Find where the given text appears and provide that cell's center as [X, Y] coordinate. 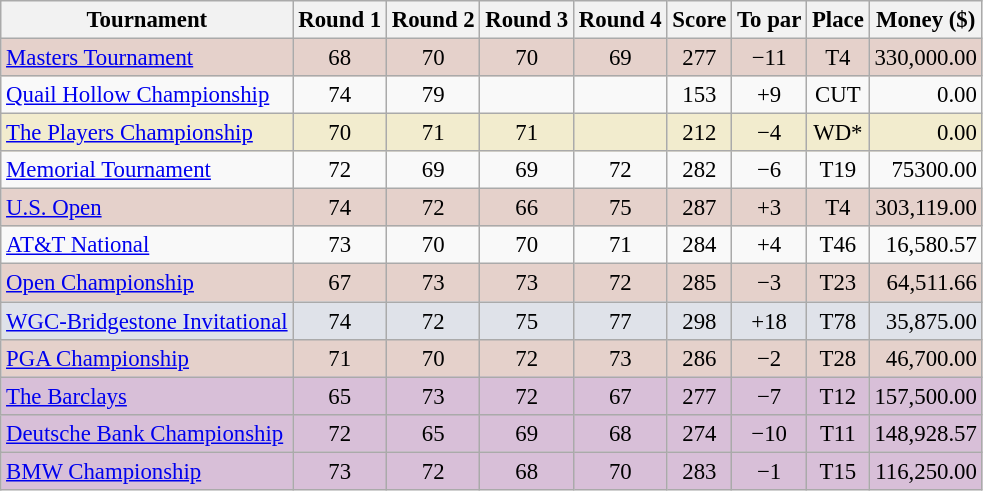
+18 [770, 321]
PGA Championship [147, 358]
−6 [770, 170]
Round 2 [433, 20]
75300.00 [926, 170]
64,511.66 [926, 283]
−3 [770, 283]
303,119.00 [926, 208]
287 [700, 208]
284 [700, 245]
T15 [838, 471]
BMW Championship [147, 471]
212 [700, 133]
T23 [838, 283]
Score [700, 20]
T11 [838, 433]
283 [700, 471]
286 [700, 358]
T78 [838, 321]
−4 [770, 133]
−1 [770, 471]
35,875.00 [926, 321]
285 [700, 283]
T28 [838, 358]
116,250.00 [926, 471]
148,928.57 [926, 433]
77 [621, 321]
−11 [770, 58]
+4 [770, 245]
66 [527, 208]
157,500.00 [926, 396]
T12 [838, 396]
T19 [838, 170]
−10 [770, 433]
T46 [838, 245]
330,000.00 [926, 58]
To par [770, 20]
CUT [838, 95]
Quail Hollow Championship [147, 95]
−7 [770, 396]
46,700.00 [926, 358]
WGC-Bridgestone Invitational [147, 321]
298 [700, 321]
Open Championship [147, 283]
16,580.57 [926, 245]
U.S. Open [147, 208]
Tournament [147, 20]
The Players Championship [147, 133]
79 [433, 95]
+3 [770, 208]
Round 1 [340, 20]
AT&T National [147, 245]
The Barclays [147, 396]
Masters Tournament [147, 58]
Round 4 [621, 20]
153 [700, 95]
−2 [770, 358]
Money ($) [926, 20]
WD* [838, 133]
Deutsche Bank Championship [147, 433]
274 [700, 433]
282 [700, 170]
Place [838, 20]
+9 [770, 95]
Round 3 [527, 20]
Memorial Tournament [147, 170]
